Detect which cell encompasses the target text, then output its [X, Y] center coordinate. 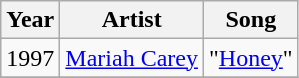
1997 [30, 58]
"Honey" [250, 58]
Artist [132, 20]
Song [250, 20]
Mariah Carey [132, 58]
Year [30, 20]
